Return [X, Y] of the center of cell containing provided text 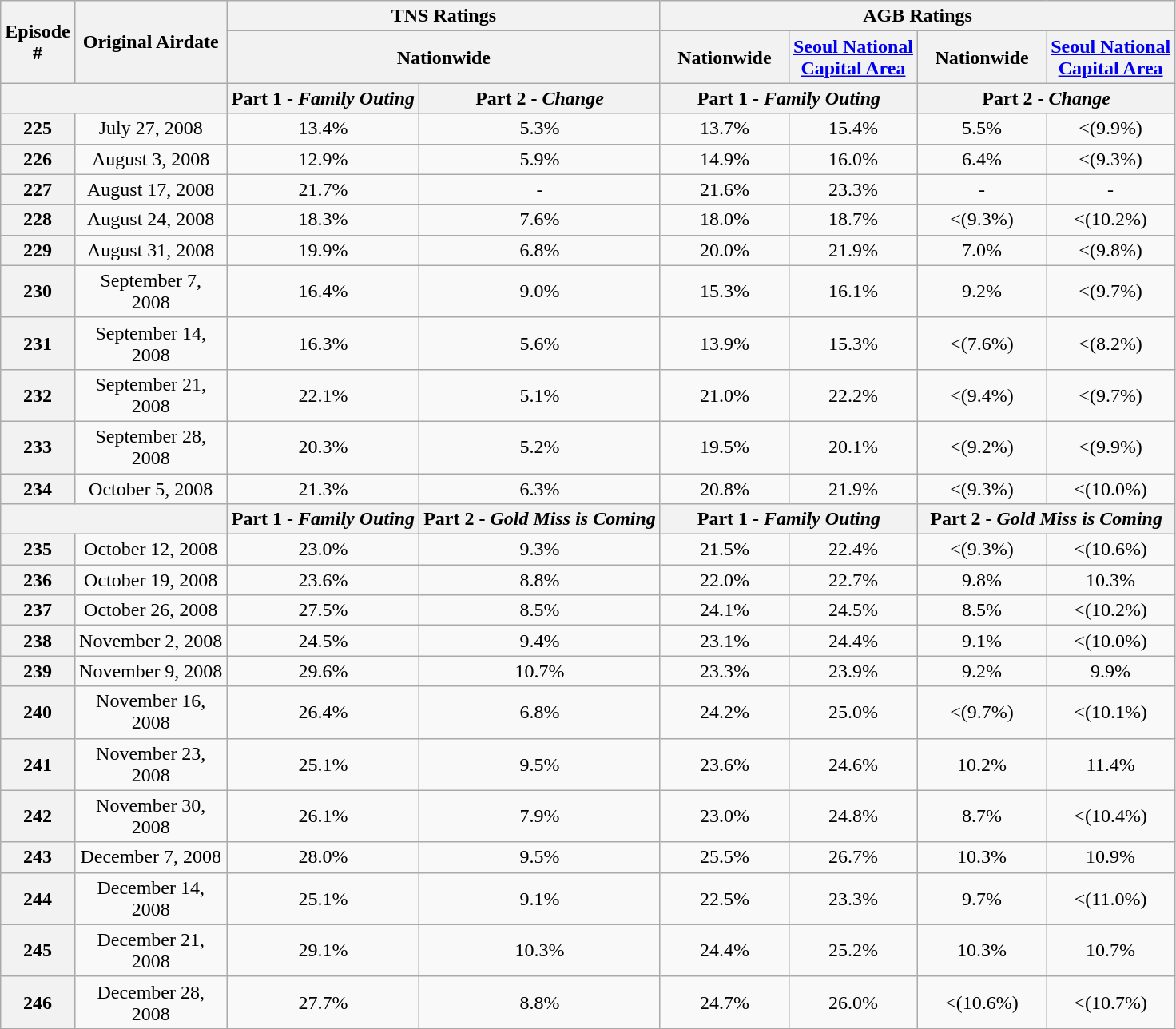
16.1% [853, 291]
27.5% [323, 610]
7.9% [540, 816]
16.3% [323, 344]
229 [38, 250]
6.4% [983, 159]
October 5, 2008 [150, 488]
October 12, 2008 [150, 550]
5.2% [540, 447]
December 7, 2008 [150, 857]
August 24, 2008 [150, 220]
25.0% [853, 713]
226 [38, 159]
16.0% [853, 159]
September 14, 2008 [150, 344]
September 21, 2008 [150, 395]
Original Airdate [150, 42]
August 3, 2008 [150, 159]
September 28, 2008 [150, 447]
22.7% [853, 580]
10.2% [983, 764]
240 [38, 713]
234 [38, 488]
<(9.4%) [983, 395]
26.0% [853, 1002]
232 [38, 395]
<(9.8%) [1110, 250]
233 [38, 447]
22.0% [724, 580]
December 21, 2008 [150, 951]
9.4% [540, 641]
26.7% [853, 857]
28.0% [323, 857]
238 [38, 641]
231 [38, 344]
December 28, 2008 [150, 1002]
August 17, 2008 [150, 189]
24.6% [853, 764]
November 2, 2008 [150, 641]
August 31, 2008 [150, 250]
18.0% [724, 220]
Episode # [38, 42]
<(10.7%) [1110, 1002]
October 19, 2008 [150, 580]
23.9% [853, 671]
225 [38, 129]
242 [38, 816]
19.5% [724, 447]
9.7% [983, 898]
November 9, 2008 [150, 671]
228 [38, 220]
27.7% [323, 1002]
24.2% [724, 713]
29.1% [323, 951]
21.6% [724, 189]
16.4% [323, 291]
13.9% [724, 344]
21.3% [323, 488]
21.7% [323, 189]
13.7% [724, 129]
20.1% [853, 447]
20.3% [323, 447]
245 [38, 951]
5.1% [540, 395]
22.4% [853, 550]
18.3% [323, 220]
24.7% [724, 1002]
October 26, 2008 [150, 610]
21.0% [724, 395]
November 16, 2008 [150, 713]
September 7, 2008 [150, 291]
<(10.4%) [1110, 816]
6.3% [540, 488]
<(9.2%) [983, 447]
18.7% [853, 220]
21.5% [724, 550]
7.6% [540, 220]
244 [38, 898]
9.9% [1110, 671]
241 [38, 764]
22.1% [323, 395]
230 [38, 291]
5.6% [540, 344]
<(7.6%) [983, 344]
25.5% [724, 857]
227 [38, 189]
8.7% [983, 816]
December 14, 2008 [150, 898]
24.8% [853, 816]
22.5% [724, 898]
26.1% [323, 816]
23.1% [724, 641]
12.9% [323, 159]
237 [38, 610]
26.4% [323, 713]
11.4% [1110, 764]
20.8% [724, 488]
15.4% [853, 129]
<(10.1%) [1110, 713]
9.0% [540, 291]
9.3% [540, 550]
239 [38, 671]
236 [38, 580]
243 [38, 857]
7.0% [983, 250]
22.2% [853, 395]
November 30, 2008 [150, 816]
TNS Ratings [443, 16]
13.4% [323, 129]
20.0% [724, 250]
14.9% [724, 159]
29.6% [323, 671]
July 27, 2008 [150, 129]
<(8.2%) [1110, 344]
AGB Ratings [917, 16]
5.9% [540, 159]
5.5% [983, 129]
10.9% [1110, 857]
19.9% [323, 250]
235 [38, 550]
5.3% [540, 129]
9.8% [983, 580]
25.2% [853, 951]
246 [38, 1002]
November 23, 2008 [150, 764]
24.1% [724, 610]
<(11.0%) [1110, 898]
